Extract the [X, Y] coordinate from the center of the cell holding the provided text.  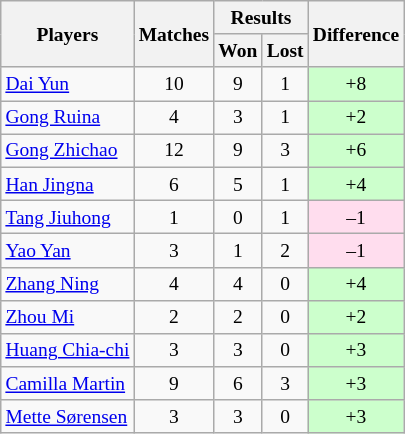
Tang Jiuhong [68, 216]
10 [174, 84]
Results [261, 18]
Zhou Mi [68, 316]
Yao Yan [68, 250]
Won [238, 50]
Matches [174, 34]
Mette Sørensen [68, 416]
Zhang Ning [68, 284]
+8 [356, 84]
Camilla Martin [68, 384]
Huang Chia-chi [68, 350]
5 [238, 184]
Dai Yun [68, 84]
Han Jingna [68, 184]
Lost [285, 50]
Gong Zhichao [68, 150]
12 [174, 150]
Players [68, 34]
Gong Ruina [68, 118]
Difference [356, 34]
+6 [356, 150]
